Scan for the cell matching the given text and deliver its (x, y) coordinate at center. 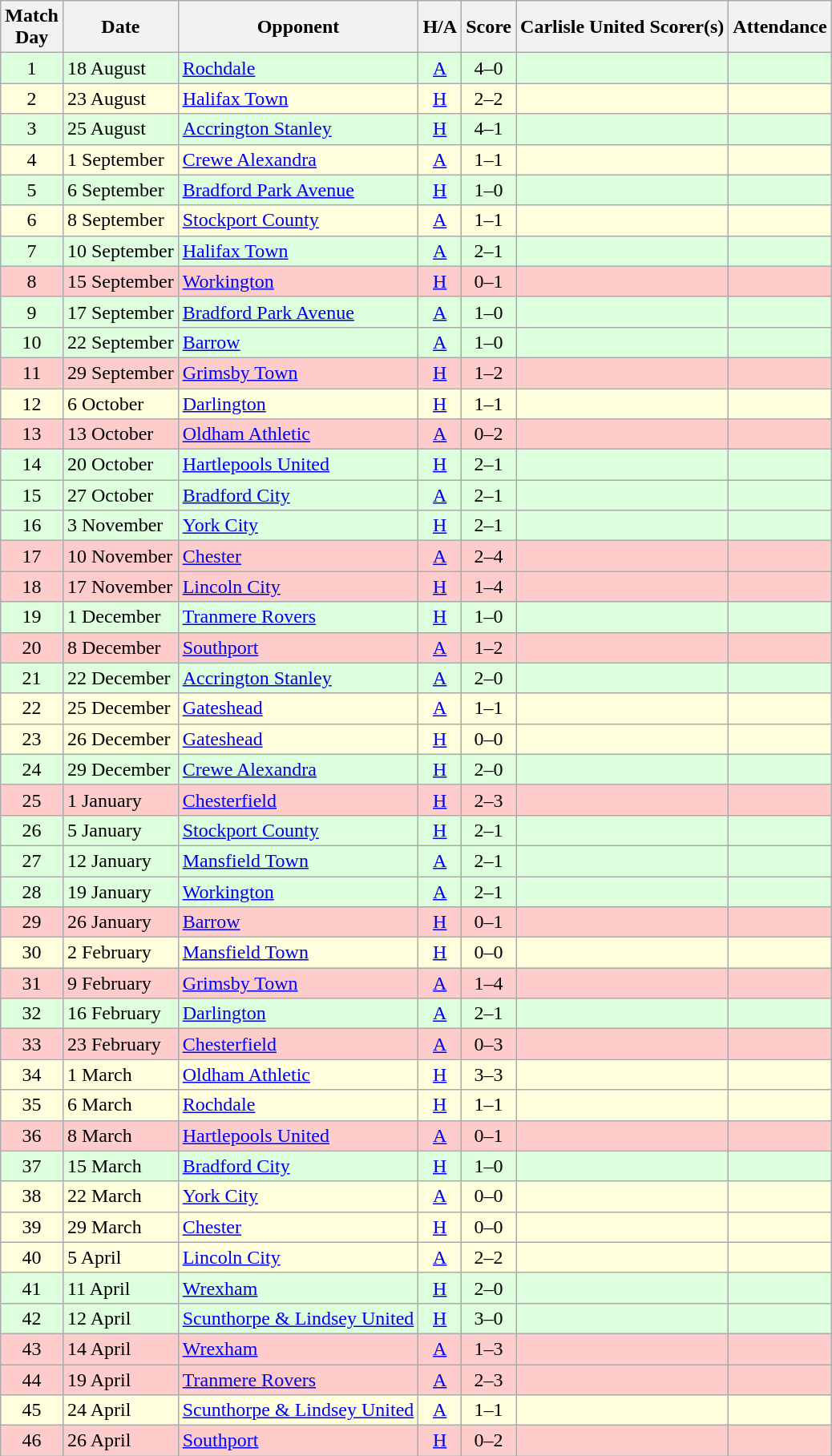
15 September (120, 281)
8 December (120, 647)
20 (32, 647)
13 October (120, 434)
35 (32, 1105)
22 March (120, 1196)
3–0 (489, 1318)
17 September (120, 312)
44 (32, 1379)
1 September (120, 159)
19 April (120, 1379)
32 (32, 1014)
25 (32, 800)
11 (32, 373)
9 February (120, 983)
25 August (120, 129)
25 December (120, 708)
29 March (120, 1227)
Date (120, 27)
5 April (120, 1257)
12 April (120, 1318)
46 (32, 1441)
2 February (120, 953)
3 (32, 129)
37 (32, 1166)
Attendance (780, 27)
Carlisle United Scorer(s) (622, 27)
3–3 (489, 1075)
1 December (120, 617)
43 (32, 1349)
39 (32, 1227)
16 (32, 526)
45 (32, 1410)
Score (489, 27)
H/A (440, 27)
33 (32, 1044)
18 (32, 587)
Match Day (32, 27)
2 (32, 99)
5 January (120, 830)
6 September (120, 190)
8 March (120, 1135)
40 (32, 1257)
6 October (120, 403)
23 August (120, 99)
10 September (120, 251)
1 January (120, 800)
24 (32, 769)
12 (32, 403)
10 November (120, 556)
6 (32, 220)
38 (32, 1196)
29 December (120, 769)
12 January (120, 861)
22 September (120, 342)
23 February (120, 1044)
2–4 (489, 556)
5 (32, 190)
31 (32, 983)
4 (32, 159)
26 April (120, 1441)
3 November (120, 526)
16 February (120, 1014)
13 (32, 434)
26 January (120, 922)
Opponent (298, 27)
21 (32, 678)
27 October (120, 495)
30 (32, 953)
15 March (120, 1166)
4–1 (489, 129)
0–3 (489, 1044)
26 (32, 830)
36 (32, 1135)
11 April (120, 1288)
41 (32, 1288)
17 (32, 556)
9 (32, 312)
6 March (120, 1105)
1 March (120, 1075)
22 December (120, 678)
1 (32, 68)
4–0 (489, 68)
27 (32, 861)
29 September (120, 373)
8 September (120, 220)
22 (32, 708)
26 December (120, 739)
15 (32, 495)
23 (32, 739)
14 (32, 465)
7 (32, 251)
28 (32, 892)
1–3 (489, 1349)
42 (32, 1318)
20 October (120, 465)
10 (32, 342)
18 August (120, 68)
29 (32, 922)
17 November (120, 587)
8 (32, 281)
19 January (120, 892)
24 April (120, 1410)
14 April (120, 1349)
19 (32, 617)
34 (32, 1075)
